Locate the cell with the specified text and output its (X, Y) center coordinate. 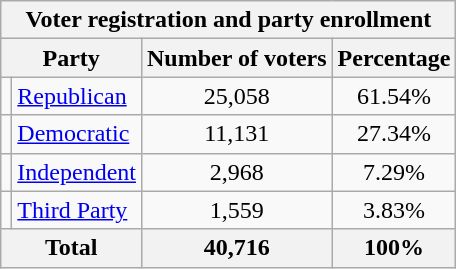
25,058 (236, 96)
Voter registration and party enrollment (228, 20)
Independent (77, 172)
11,131 (236, 134)
Number of voters (236, 58)
3.83% (394, 210)
Democratic (77, 134)
7.29% (394, 172)
Party (72, 58)
61.54% (394, 96)
100% (394, 248)
2,968 (236, 172)
Percentage (394, 58)
Total (72, 248)
1,559 (236, 210)
Republican (77, 96)
40,716 (236, 248)
27.34% (394, 134)
Third Party (77, 210)
